For the text-containing cell, return its midpoint in [X, Y] coordinate format. 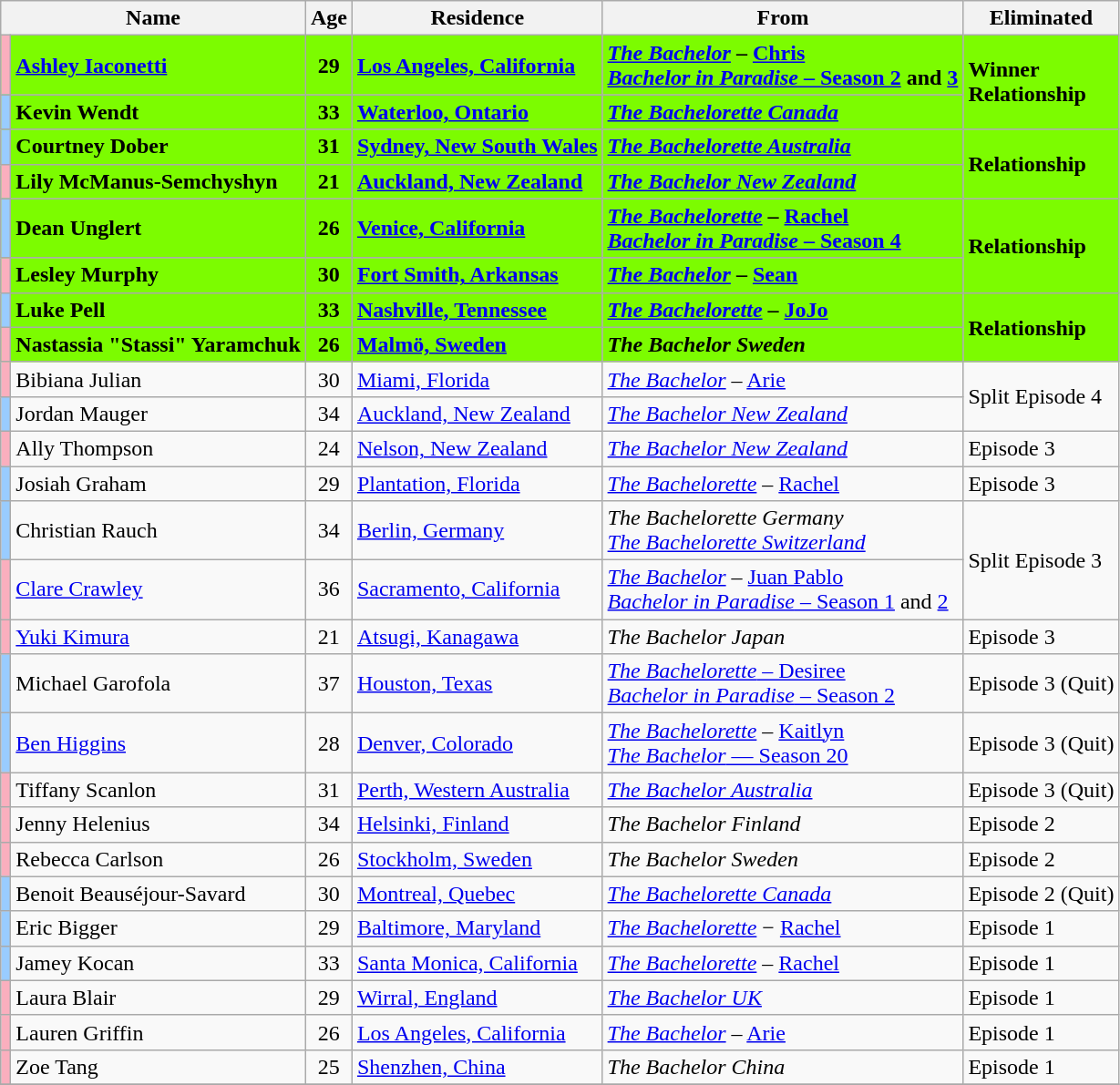
Split Episode 4 [1041, 396]
Venice, California [478, 228]
The Bachelorette − Rachel [783, 928]
The Bachelorette – KaitlynThe Bachelor — Season 20 [783, 743]
Stockholm, Sweden [478, 859]
Jordan Mauger [159, 414]
Perth, Western Australia [478, 790]
Michael Garofola [159, 683]
Josiah Graham [159, 484]
Christian Rauch [159, 530]
Shenzhen, China [478, 1067]
Rebecca Carlson [159, 859]
Laura Blair [159, 998]
Miami, Florida [478, 379]
Ben Higgins [159, 743]
Nastassia "Stassi" Yaramchuk [159, 344]
Montreal, Quebec [478, 894]
The Bachelor China [783, 1067]
From [783, 18]
Ally Thompson [159, 448]
Eliminated [1041, 18]
The Bachelor Japan [783, 637]
25 [328, 1067]
37 [328, 683]
Clare Crawley [159, 590]
The Bachelor – Sean [783, 275]
Ashley Iaconetti [159, 66]
Split Episode 3 [1041, 560]
Episode 2 (Quit) [1041, 894]
24 [328, 448]
The Bachelorette GermanyThe Bachelorette Switzerland [783, 530]
Baltimore, Maryland [478, 928]
Nashville, Tennessee [478, 310]
The Bachelorette – DesireeBachelor in Paradise – Season 2 [783, 683]
Santa Monica, California [478, 963]
28 [328, 743]
Benoit Beauséjour-Savard [159, 894]
Fort Smith, Arkansas [478, 275]
Houston, Texas [478, 683]
The Bachelorette – RachelBachelor in Paradise – Season 4 [783, 228]
Residence [478, 18]
Helsinki, Finland [478, 824]
Lauren Griffin [159, 1032]
The Bachelor Finland [783, 824]
Denver, Colorado [478, 743]
Bibiana Julian [159, 379]
Eric Bigger [159, 928]
Berlin, Germany [478, 530]
36 [328, 590]
Wirral, England [478, 998]
Atsugi, Kanagawa [478, 637]
Lesley Murphy [159, 275]
The Bachelor UK [783, 998]
Plantation, Florida [478, 484]
Sydney, New South Wales [478, 147]
Sacramento, California [478, 590]
Zoe Tang [159, 1067]
Age [328, 18]
Dean Unglert [159, 228]
Courtney Dober [159, 147]
The Bachelor Australia [783, 790]
The Bachelorette Australia [783, 147]
Malmö, Sweden [478, 344]
Jenny Helenius [159, 824]
Luke Pell [159, 310]
The Bachelor – Juan PabloBachelor in Paradise – Season 1 and 2 [783, 590]
Jamey Kocan [159, 963]
The Bachelor – ChrisBachelor in Paradise – Season 2 and 3 [783, 66]
Kevin Wendt [159, 112]
Yuki Kimura [159, 637]
Name [153, 18]
The Bachelorette – JoJo [783, 310]
Waterloo, Ontario [478, 112]
Nelson, New Zealand [478, 448]
Tiffany Scanlon [159, 790]
Lily McManus-Semchyshyn [159, 181]
WinnerRelationship [1041, 82]
